Return the (X, Y) coordinate for the center point of the cell that contains the specified text.  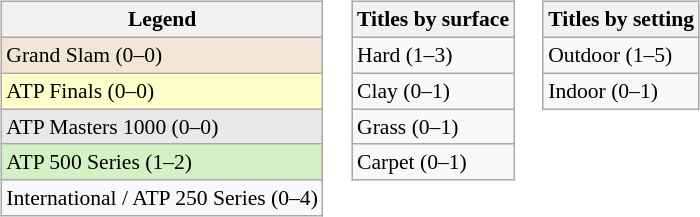
Indoor (0–1) (621, 91)
ATP Masters 1000 (0–0) (162, 127)
Grass (0–1) (433, 127)
Hard (1–3) (433, 55)
Grand Slam (0–0) (162, 55)
Legend (162, 20)
Titles by setting (621, 20)
Titles by surface (433, 20)
International / ATP 250 Series (0–4) (162, 198)
ATP Finals (0–0) (162, 91)
Clay (0–1) (433, 91)
Outdoor (1–5) (621, 55)
ATP 500 Series (1–2) (162, 162)
Carpet (0–1) (433, 162)
